Capture the cell that displays the provided text and extract its (x, y) central coordinate. 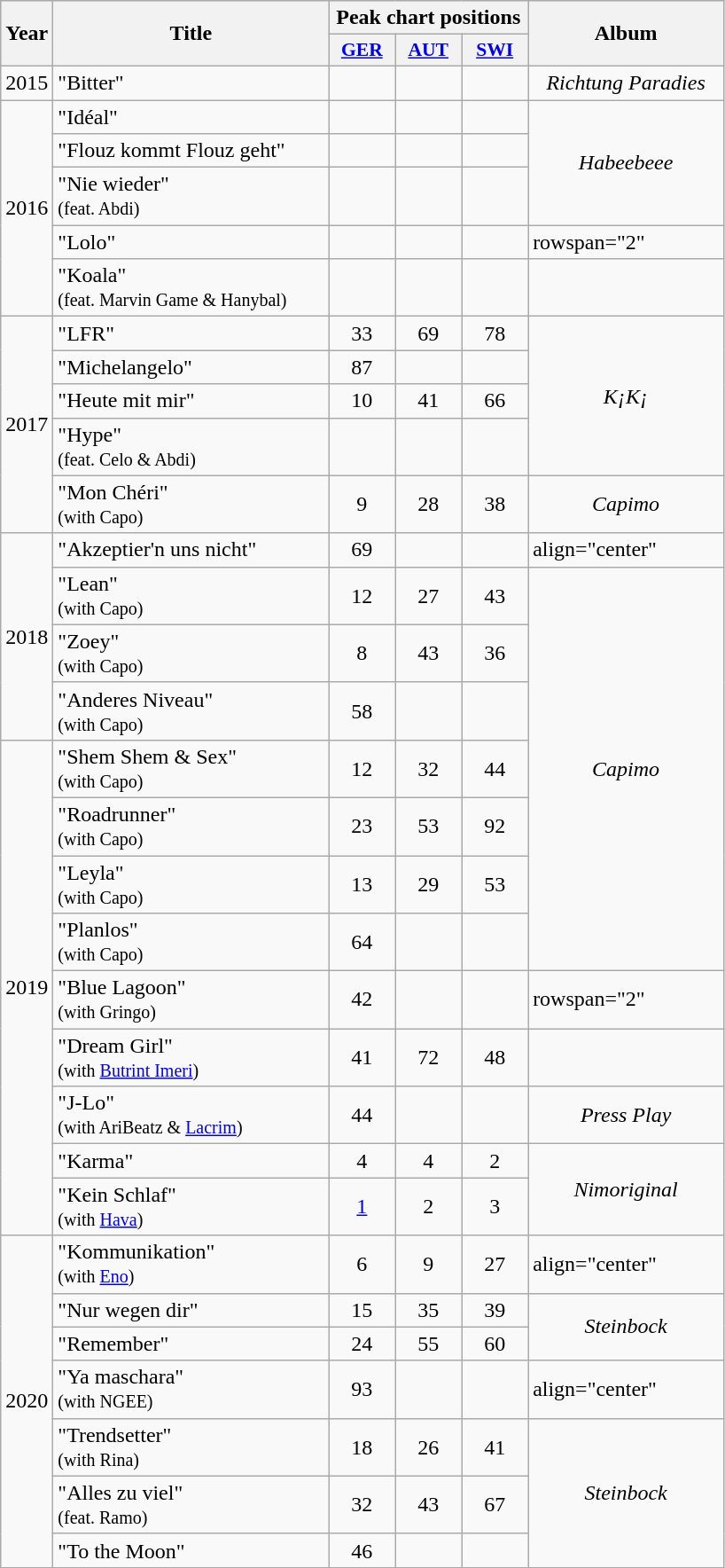
"Lolo" (191, 242)
"Bitter" (191, 82)
"Koala" (feat. Marvin Game & Hanybal) (191, 287)
Year (27, 34)
8 (362, 653)
Album (626, 34)
6 (362, 1265)
"Heute mit mir" (191, 401)
"Remember" (191, 1344)
"To the Moon" (191, 1550)
66 (495, 401)
58 (362, 711)
38 (495, 504)
72 (429, 1057)
92 (495, 827)
K¡K¡ (626, 396)
Peak chart positions (429, 18)
13 (362, 883)
93 (362, 1389)
26 (429, 1447)
2018 (27, 637)
"Trendsetter" (with Rina) (191, 1447)
Press Play (626, 1116)
"Kommunikation" (with Eno) (191, 1265)
78 (495, 333)
"Idéal" (191, 116)
"Anderes Niveau" (with Capo) (191, 711)
55 (429, 1344)
"Nur wegen dir" (191, 1310)
23 (362, 827)
"Zoey" (with Capo) (191, 653)
Habeebeee (626, 161)
"LFR" (191, 333)
2016 (27, 208)
3 (495, 1206)
"Dream Girl" (with Butrint Imeri) (191, 1057)
"Planlos" (with Capo) (191, 942)
28 (429, 504)
1 (362, 1206)
Nimoriginal (626, 1190)
"Alles zu viel" (feat. Ramo) (191, 1504)
"J-Lo" (with AriBeatz & Lacrim) (191, 1116)
"Mon Chéri" (with Capo) (191, 504)
18 (362, 1447)
15 (362, 1310)
GER (362, 51)
"Roadrunner" (with Capo) (191, 827)
35 (429, 1310)
"Karma" (191, 1161)
SWI (495, 51)
"Michelangelo" (191, 367)
"Akzeptier'n uns nicht" (191, 550)
AUT (429, 51)
39 (495, 1310)
36 (495, 653)
67 (495, 1504)
46 (362, 1550)
"Blue Lagoon" (with Gringo) (191, 1000)
87 (362, 367)
"Lean" (with Capo) (191, 596)
"Ya maschara" (with NGEE) (191, 1389)
"Leyla" (with Capo) (191, 883)
42 (362, 1000)
Title (191, 34)
2015 (27, 82)
33 (362, 333)
60 (495, 1344)
"Hype" (feat. Celo & Abdi) (191, 447)
24 (362, 1344)
10 (362, 401)
2019 (27, 988)
48 (495, 1057)
"Kein Schlaf" (with Hava) (191, 1206)
Richtung Paradies (626, 82)
29 (429, 883)
"Nie wieder" (feat. Abdi) (191, 197)
64 (362, 942)
2017 (27, 425)
2020 (27, 1401)
"Flouz kommt Flouz geht" (191, 151)
"Shem Shem & Sex" (with Capo) (191, 768)
